Identify which cell holds the provided text, then report its (X, Y) central coordinate. 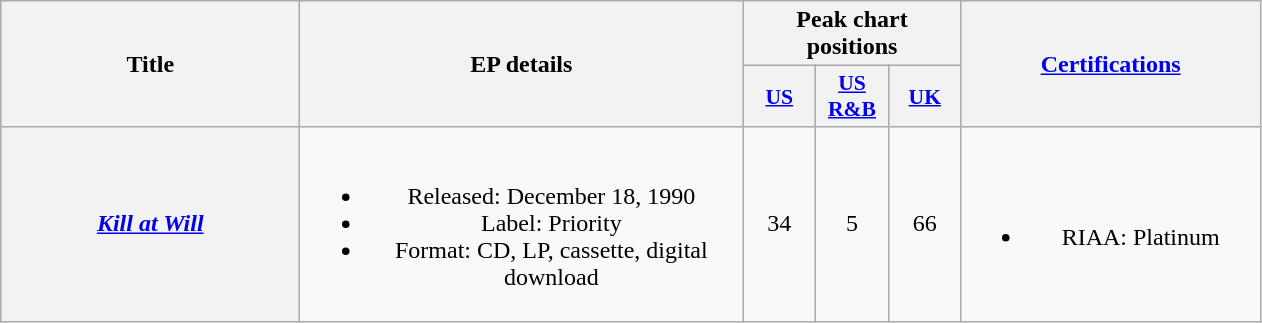
Peak chart positions (852, 34)
Kill at Will (150, 224)
RIAA: Platinum (1110, 224)
USR&B (852, 96)
EP details (522, 64)
UK (924, 96)
5 (852, 224)
Title (150, 64)
Released: December 18, 1990Label: PriorityFormat: CD, LP, cassette, digital download (522, 224)
US (780, 96)
34 (780, 224)
Certifications (1110, 64)
66 (924, 224)
